Identify which cell holds the provided text, then report its [x, y] central coordinate. 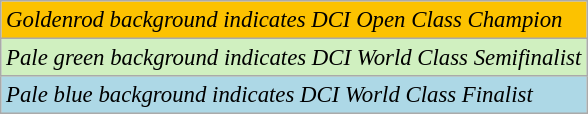
Goldenrod background indicates DCI Open Class Champion [294, 20]
Pale green background indicates DCI World Class Semifinalist [294, 58]
Pale blue background indicates DCI World Class Finalist [294, 95]
